Identify which cell holds the provided text, then report its [X, Y] central coordinate. 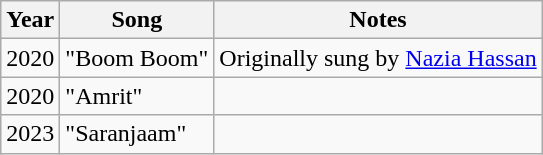
Year [30, 20]
"Boom Boom" [137, 58]
Originally sung by Nazia Hassan [378, 58]
2023 [30, 134]
Notes [378, 20]
"Saranjaam" [137, 134]
"Amrit" [137, 96]
Song [137, 20]
